For the text-containing cell, return its midpoint in (X, Y) coordinate format. 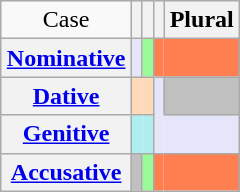
Accusative (66, 172)
Nominative (66, 58)
Case (66, 20)
Dative (66, 96)
Genitive (66, 134)
Plural (202, 20)
